Find where the given text appears and provide that cell's center as (x, y) coordinate. 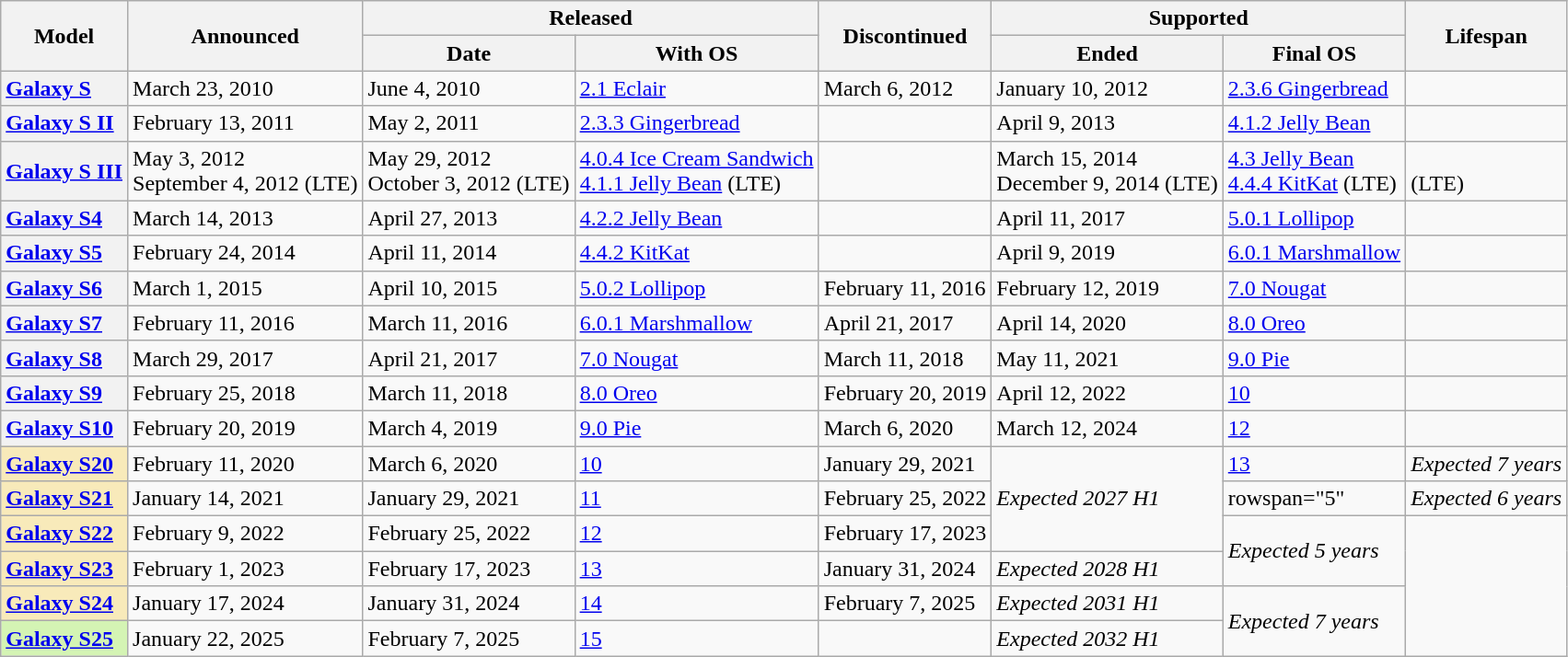
4.0.4 Ice Cream Sandwich 4.1.1 Jelly Bean (LTE) (696, 171)
Galaxy S9 (64, 393)
2.3.6 Gingerbread (1314, 88)
Galaxy S21 (64, 499)
Galaxy S7 (64, 323)
April 27, 2013 (469, 218)
January 17, 2024 (245, 604)
May 2, 2011 (469, 123)
April 11, 2014 (469, 253)
January 10, 2012 (1107, 88)
5.0.1 Lollipop (1314, 218)
Expected 2027 H1 (1107, 498)
Galaxy S (64, 88)
May 3, 2012 September 4, 2012 (LTE) (245, 171)
February 25, 2018 (245, 393)
Released (591, 18)
Galaxy S24 (64, 604)
Model (64, 36)
April 11, 2017 (1107, 218)
March 11, 2016 (469, 323)
4.4.2 KitKat (696, 253)
January 14, 2021 (245, 499)
2.1 Eclair (696, 88)
Supported (1199, 18)
March 23, 2010 (245, 88)
March 4, 2019 (469, 428)
Final OS (1314, 53)
February 13, 2011 (245, 123)
4.1.2 Jelly Bean (1314, 123)
Expected 2032 H1 (1107, 639)
Galaxy S8 (64, 358)
February 9, 2022 (245, 534)
April 14, 2020 (1107, 323)
February 1, 2023 (245, 569)
Expected 5 years (1314, 551)
February 11, 2020 (245, 463)
rowspan="5" (1314, 499)
Ended (1107, 53)
4.3 Jelly Bean 4.4.4 KitKat (LTE) (1314, 171)
Expected 2028 H1 (1107, 569)
April 10, 2015 (469, 288)
March 1, 2015 (245, 288)
14 (696, 604)
Galaxy S23 (64, 569)
Date (469, 53)
January 22, 2025 (245, 639)
Galaxy S4 (64, 218)
June 4, 2010 (469, 88)
Galaxy S22 (64, 534)
4.2.2 Jelly Bean (696, 218)
April 9, 2019 (1107, 253)
Galaxy S III (64, 171)
Galaxy S II (64, 123)
April 12, 2022 (1107, 393)
Expected 2031 H1 (1107, 604)
11 (696, 499)
Galaxy S5 (64, 253)
Lifespan (1486, 36)
March 29, 2017 (245, 358)
Expected 6 years (1486, 499)
Galaxy S20 (64, 463)
March 14, 2013 (245, 218)
February 12, 2019 (1107, 288)
2.3.3 Gingerbread (696, 123)
May 11, 2021 (1107, 358)
Discontinued (905, 36)
(LTE) (1486, 171)
May 29, 2012 October 3, 2012 (LTE) (469, 171)
Announced (245, 36)
March 6, 2012 (905, 88)
5.0.2 Lollipop (696, 288)
April 9, 2013 (1107, 123)
Galaxy S6 (64, 288)
Galaxy S10 (64, 428)
February 24, 2014 (245, 253)
With OS (696, 53)
March 12, 2024 (1107, 428)
15 (696, 639)
Galaxy S25 (64, 639)
March 15, 2014 December 9, 2014 (LTE) (1107, 171)
